Scan for the cell matching the given text and deliver its (x, y) coordinate at center. 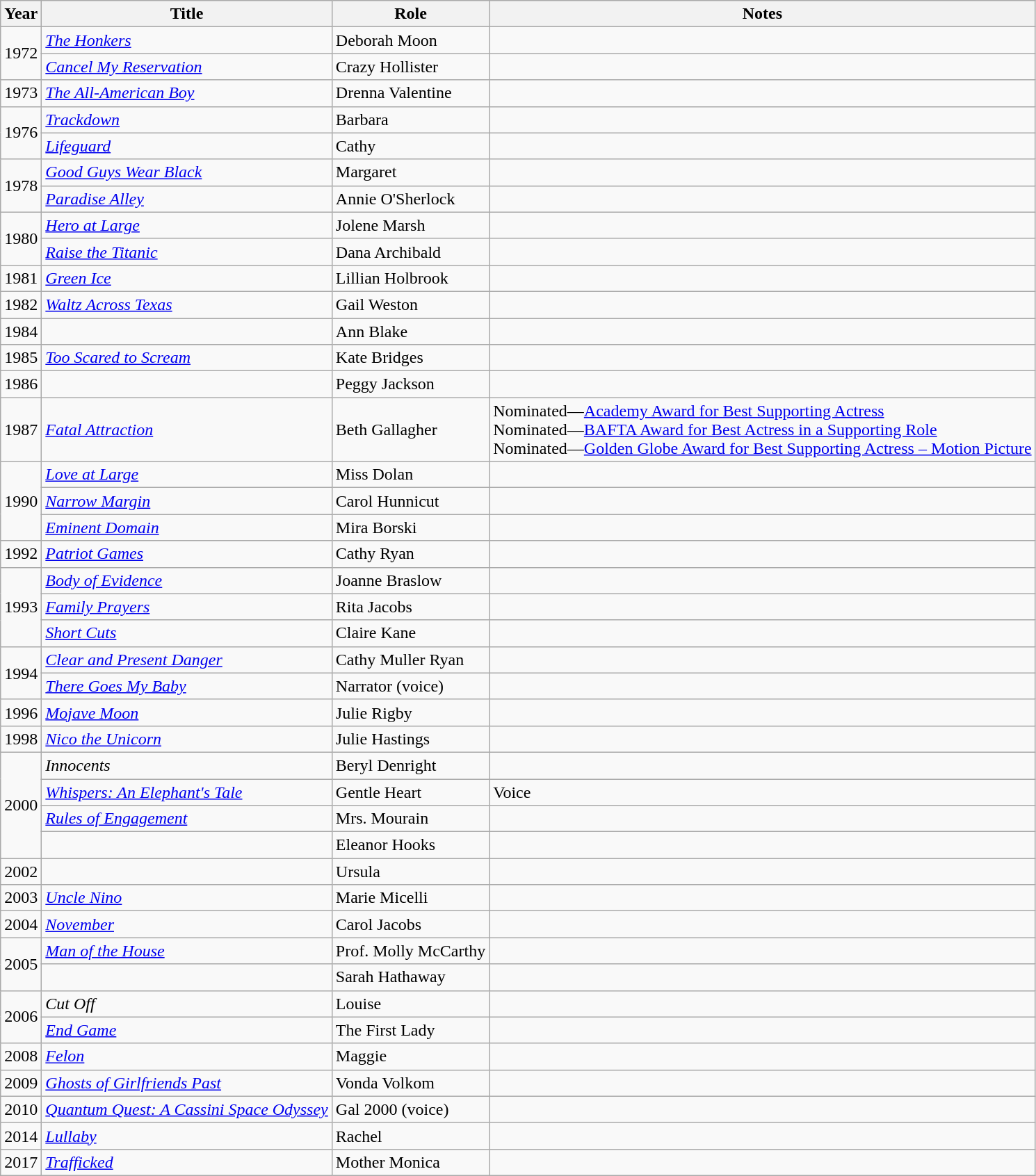
Rita Jacobs (410, 607)
Paradise Alley (186, 199)
Ursula (410, 872)
Crazy Hollister (410, 67)
2010 (21, 1109)
1986 (21, 384)
Mother Monica (410, 1162)
2017 (21, 1162)
1998 (21, 739)
1981 (21, 278)
Carol Hunnicut (410, 501)
Maggie (410, 1056)
Raise the Titanic (186, 252)
2004 (21, 924)
Gail Weston (410, 304)
2003 (21, 898)
Cathy Muller Ryan (410, 660)
1992 (21, 554)
Eminent Domain (186, 528)
Notes (762, 14)
2009 (21, 1083)
Margaret (410, 172)
Beryl Denright (410, 765)
The All-American Boy (186, 93)
Rachel (410, 1136)
Joanne Braslow (410, 580)
Beth Gallagher (410, 430)
Lifeguard (186, 146)
The First Lady (410, 1030)
1976 (21, 133)
Mrs. Mourain (410, 819)
Whispers: An Elephant's Tale (186, 792)
1982 (21, 304)
Louise (410, 1004)
Waltz Across Texas (186, 304)
Ann Blake (410, 332)
Vonda Volkom (410, 1083)
1994 (21, 673)
Voice (762, 792)
1987 (21, 430)
1972 (21, 54)
Kate Bridges (410, 358)
Barbara (410, 120)
Gentle Heart (410, 792)
Lillian Holbrook (410, 278)
Annie O'Sherlock (410, 199)
Cathy (410, 146)
1984 (21, 332)
Drenna Valentine (410, 93)
Quantum Quest: A Cassini Space Odyssey (186, 1109)
Year (21, 14)
Family Prayers (186, 607)
Innocents (186, 765)
End Game (186, 1030)
Too Scared to Scream (186, 358)
1978 (21, 186)
Ghosts of Girlfriends Past (186, 1083)
Julie Rigby (410, 712)
November (186, 924)
Julie Hastings (410, 739)
2000 (21, 805)
Title (186, 14)
Love at Large (186, 475)
Felon (186, 1056)
Narrator (voice) (410, 686)
Gal 2000 (voice) (410, 1109)
1990 (21, 501)
Eleanor Hooks (410, 845)
Peggy Jackson (410, 384)
2002 (21, 872)
Patriot Games (186, 554)
Carol Jacobs (410, 924)
1993 (21, 607)
Nico the Unicorn (186, 739)
Man of the House (186, 951)
Clear and Present Danger (186, 660)
1973 (21, 93)
Cathy Ryan (410, 554)
Prof. Molly McCarthy (410, 951)
Mira Borski (410, 528)
Lullaby (186, 1136)
Role (410, 14)
Mojave Moon (186, 712)
The Honkers (186, 40)
Green Ice (186, 278)
Narrow Margin (186, 501)
Deborah Moon (410, 40)
Hero at Large (186, 225)
Sarah Hathaway (410, 977)
Dana Archibald (410, 252)
Cancel My Reservation (186, 67)
Uncle Nino (186, 898)
Body of Evidence (186, 580)
Trackdown (186, 120)
2005 (21, 964)
1980 (21, 238)
Trafficked (186, 1162)
Miss Dolan (410, 475)
Jolene Marsh (410, 225)
There Goes My Baby (186, 686)
Good Guys Wear Black (186, 172)
2014 (21, 1136)
1985 (21, 358)
Short Cuts (186, 633)
Cut Off (186, 1004)
Claire Kane (410, 633)
2006 (21, 1017)
Fatal Attraction (186, 430)
Rules of Engagement (186, 819)
2008 (21, 1056)
1996 (21, 712)
Marie Micelli (410, 898)
